From the cell containing the given text, extract its center point as (X, Y) coordinate. 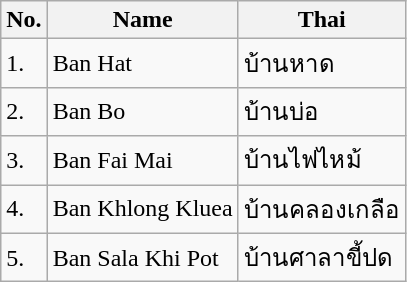
Ban Khlong Kluea (142, 208)
Name (142, 20)
4. (24, 208)
บ้านศาลาขี้ปด (322, 258)
บ้านบ่อ (322, 112)
2. (24, 112)
บ้านหาด (322, 64)
Ban Hat (142, 64)
Ban Fai Mai (142, 160)
Ban Bo (142, 112)
1. (24, 64)
บ้านไฟไหม้ (322, 160)
3. (24, 160)
Thai (322, 20)
บ้านคลองเกลือ (322, 208)
No. (24, 20)
Ban Sala Khi Pot (142, 258)
5. (24, 258)
